Detect which cell encompasses the target text, then output its [X, Y] center coordinate. 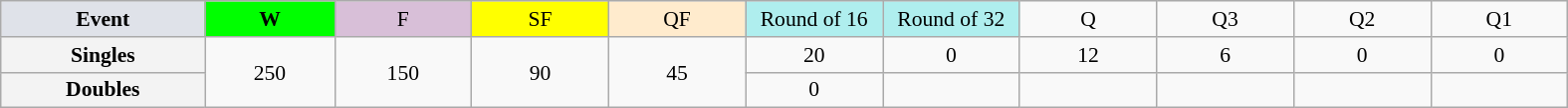
45 [677, 72]
Doubles [104, 90]
Event [104, 19]
Q [1088, 19]
12 [1088, 55]
90 [541, 72]
Round of 16 [814, 19]
Singles [104, 55]
6 [1226, 55]
QF [677, 19]
Q1 [1499, 19]
F [403, 19]
20 [814, 55]
SF [541, 19]
Q3 [1226, 19]
W [270, 19]
150 [403, 72]
Round of 32 [951, 19]
Q2 [1362, 19]
250 [270, 72]
